Extract the [x, y] coordinate from the center of the cell holding the provided text.  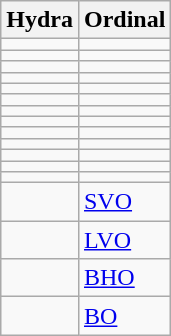
BO [124, 316]
BHO [124, 278]
Ordinal [124, 20]
Hydra [40, 20]
SVO [124, 202]
LVO [124, 240]
